Determine the (x, y) coordinate at the center of the cell enclosing the given text.  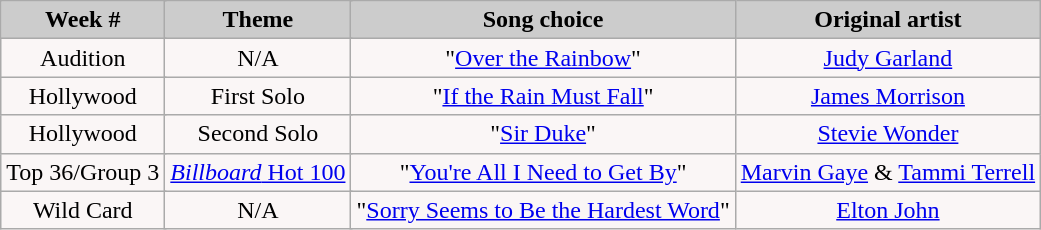
Audition (83, 58)
Week # (83, 20)
Top 36/Group 3 (83, 172)
First Solo (258, 96)
"You're All I Need to Get By" (543, 172)
"Over the Rainbow" (543, 58)
Song choice (543, 20)
Billboard Hot 100 (258, 172)
Marvin Gaye & Tammi Terrell (888, 172)
Elton John (888, 210)
Stevie Wonder (888, 134)
Original artist (888, 20)
Second Solo (258, 134)
Theme (258, 20)
"Sorry Seems to Be the Hardest Word" (543, 210)
James Morrison (888, 96)
"If the Rain Must Fall" (543, 96)
"Sir Duke" (543, 134)
Wild Card (83, 210)
Judy Garland (888, 58)
